Find where the given text appears and provide that cell's center as (x, y) coordinate. 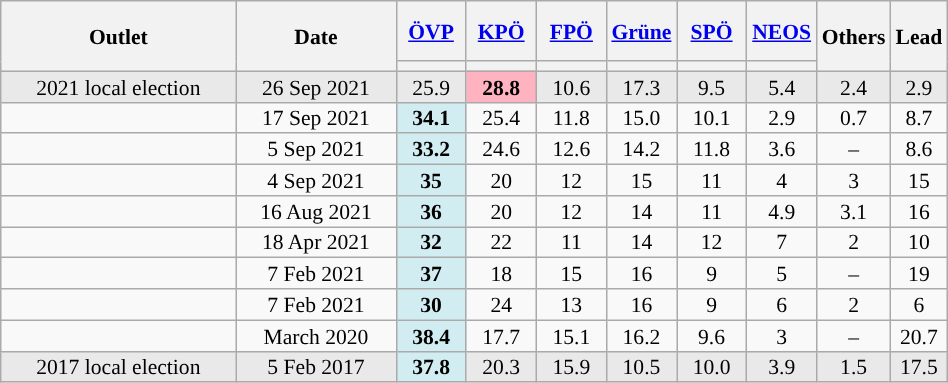
ÖVP (431, 31)
10.5 (641, 366)
15.1 (571, 336)
9.6 (711, 336)
4 (782, 180)
10 (918, 242)
Lead (918, 36)
18 Apr 2021 (316, 242)
FPÖ (571, 31)
33.2 (431, 150)
34.1 (431, 118)
8.6 (918, 150)
SPÖ (711, 31)
1.5 (854, 366)
17 Sep 2021 (316, 118)
28.8 (501, 86)
5 (782, 274)
KPÖ (501, 31)
20.3 (501, 366)
3.6 (782, 150)
4.9 (782, 212)
35 (431, 180)
NEOS (782, 31)
17.7 (501, 336)
17.3 (641, 86)
18 (501, 274)
3.9 (782, 366)
16.2 (641, 336)
25.9 (431, 86)
10.1 (711, 118)
37.8 (431, 366)
16 Aug 2021 (316, 212)
Grüne (641, 31)
0.7 (854, 118)
Outlet (118, 36)
2021 local election (118, 86)
2.4 (854, 86)
8.7 (918, 118)
38.4 (431, 336)
12.6 (571, 150)
32 (431, 242)
24.6 (501, 150)
5.4 (782, 86)
37 (431, 274)
10.0 (711, 366)
March 2020 (316, 336)
9.5 (711, 86)
5 Feb 2017 (316, 366)
19 (918, 274)
26 Sep 2021 (316, 86)
22 (501, 242)
3.1 (854, 212)
25.4 (501, 118)
5 Sep 2021 (316, 150)
30 (431, 304)
20.7 (918, 336)
14.2 (641, 150)
2017 local election (118, 366)
17.5 (918, 366)
4 Sep 2021 (316, 180)
10.6 (571, 86)
13 (571, 304)
15.0 (641, 118)
24 (501, 304)
36 (431, 212)
Date (316, 36)
Others (854, 36)
7 (782, 242)
15.9 (571, 366)
